Pinpoint the cell where the given text exists, returning its (X, Y) midpoint coordinate. 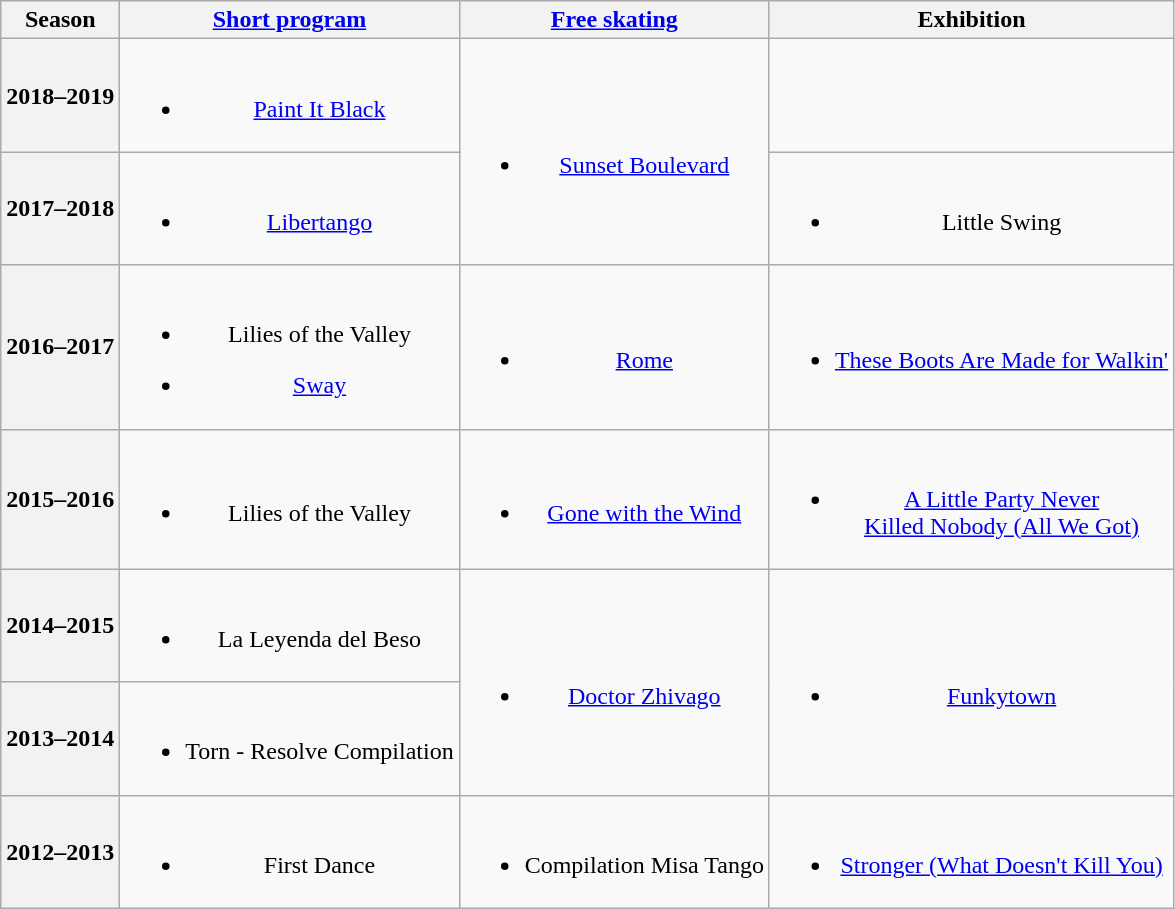
Exhibition (971, 20)
2012–2013 (60, 852)
Season (60, 20)
Short program (290, 20)
A Little Party NeverKilled Nobody (All We Got) (971, 499)
These Boots Are Made for Walkin' (971, 347)
2017–2018 (60, 208)
First Dance (290, 852)
2014–2015 (60, 626)
Little Swing (971, 208)
Paint It Black (290, 96)
Torn - Resolve Compilation (290, 738)
2018–2019 (60, 96)
2015–2016 (60, 499)
Rome (614, 347)
La Leyenda del Beso (290, 626)
Gone with the Wind (614, 499)
Lilies of the Valley Sway (290, 347)
Free skating (614, 20)
Funkytown (971, 682)
Lilies of the Valley (290, 499)
Compilation Misa Tango (614, 852)
2016–2017 (60, 347)
Stronger (What Doesn't Kill You) (971, 852)
Libertango (290, 208)
2013–2014 (60, 738)
Sunset Boulevard (614, 152)
Doctor Zhivago (614, 682)
